Find where the given text appears and provide that cell's center as [x, y] coordinate. 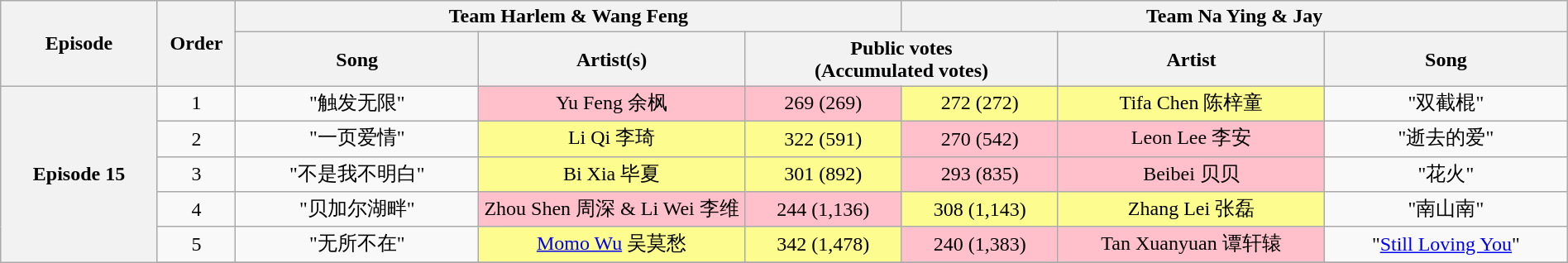
4 [197, 210]
2 [197, 139]
"花火" [1446, 174]
"逝去的爱" [1446, 139]
"一页爱情" [357, 139]
5 [197, 245]
322 (591) [824, 139]
"触发无限" [357, 104]
269 (269) [824, 104]
"Still Loving You" [1446, 245]
1 [197, 104]
Beibei 贝贝 [1191, 174]
3 [197, 174]
Yu Feng 余枫 [612, 104]
Tifa Chen 陈梓童 [1191, 104]
Team Na Ying & Jay [1234, 17]
Momo Wu 吴莫愁 [612, 245]
Tan Xuanyuan 谭轩辕 [1191, 245]
270 (542) [979, 139]
Team Harlem & Wang Feng [569, 17]
Episode [79, 43]
342 (1,478) [824, 245]
240 (1,383) [979, 245]
301 (892) [824, 174]
"无所不在" [357, 245]
"贝加尔湖畔" [357, 210]
244 (1,136) [824, 210]
Leon Lee 李安 [1191, 139]
Zhou Shen 周深 & Li Wei 李维 [612, 210]
Order [197, 43]
"双截棍" [1446, 104]
308 (1,143) [979, 210]
Zhang Lei 张磊 [1191, 210]
"不是我不明白" [357, 174]
Public votes(Accumulated votes) [901, 60]
"南山南" [1446, 210]
Artist [1191, 60]
Li Qi 李琦 [612, 139]
Episode 15 [79, 174]
Artist(s) [612, 60]
Bi Xia 毕夏 [612, 174]
272 (272) [979, 104]
293 (835) [979, 174]
